Locate the cell with the specified text and output its [x, y] center coordinate. 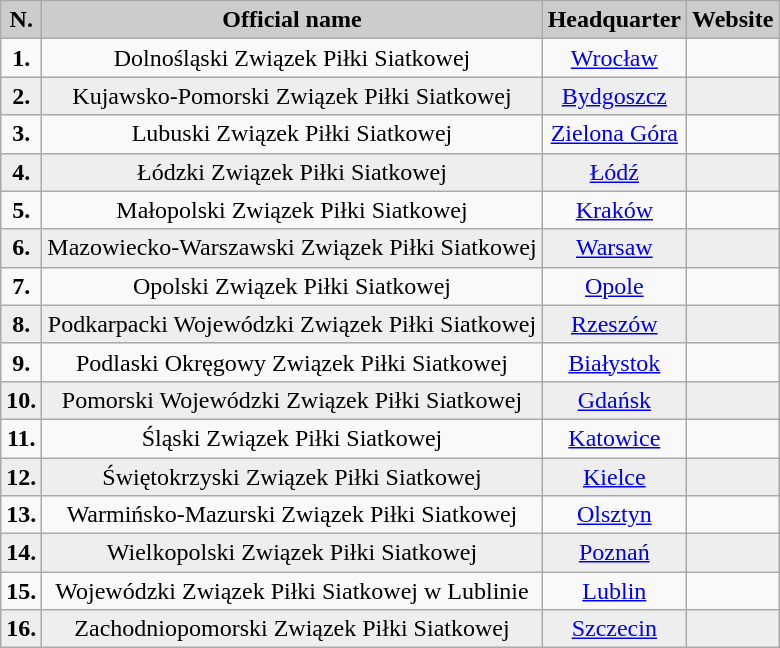
Zachodniopomorski Związek Piłki Siatkowej [292, 629]
Pomorski Wojewódzki Związek Piłki Siatkowej [292, 400]
Gdańsk [614, 400]
Lubuski Związek Piłki Siatkowej [292, 134]
Rzeszów [614, 324]
8. [22, 324]
Wielkopolski Związek Piłki Siatkowej [292, 553]
Podkarpacki Wojewódzki Związek Piłki Siatkowej [292, 324]
Website [733, 20]
Opole [614, 286]
15. [22, 591]
Zielona Góra [614, 134]
14. [22, 553]
6. [22, 248]
Headquarter [614, 20]
Warsaw [614, 248]
9. [22, 362]
Kujawsko-Pomorski Związek Piłki Siatkowej [292, 96]
11. [22, 438]
Warmińsko-Mazurski Związek Piłki Siatkowej [292, 515]
Wojewódzki Związek Piłki Siatkowej w Lublinie [292, 591]
Łódzki Związek Piłki Siatkowej [292, 172]
Olsztyn [614, 515]
Bydgoszcz [614, 96]
2. [22, 96]
Wrocław [614, 58]
5. [22, 210]
Świętokrzyski Związek Piłki Siatkowej [292, 477]
Podlaski Okręgowy Związek Piłki Siatkowej [292, 362]
Kraków [614, 210]
Łódź [614, 172]
10. [22, 400]
Lublin [614, 591]
13. [22, 515]
Poznań [614, 553]
Małopolski Związek Piłki Siatkowej [292, 210]
16. [22, 629]
4. [22, 172]
1. [22, 58]
N. [22, 20]
Białystok [614, 362]
Mazowiecko-Warszawski Związek Piłki Siatkowej [292, 248]
Kielce [614, 477]
Opolski Związek Piłki Siatkowej [292, 286]
12. [22, 477]
3. [22, 134]
7. [22, 286]
Official name [292, 20]
Dolnośląski Związek Piłki Siatkowej [292, 58]
Katowice [614, 438]
Szczecin [614, 629]
Śląski Związek Piłki Siatkowej [292, 438]
